Search for the cell housing the specified text and yield its [x, y] center coordinate. 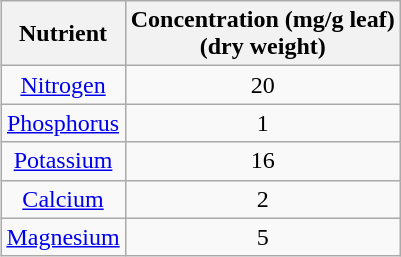
5 [262, 237]
Potassium [63, 161]
20 [262, 85]
Phosphorus [63, 123]
2 [262, 199]
Calcium [63, 199]
16 [262, 161]
Concentration (mg/g leaf)(dry weight) [262, 34]
Nitrogen [63, 85]
Nutrient [63, 34]
1 [262, 123]
Magnesium [63, 237]
